Identify which cell holds the provided text, then report its (x, y) central coordinate. 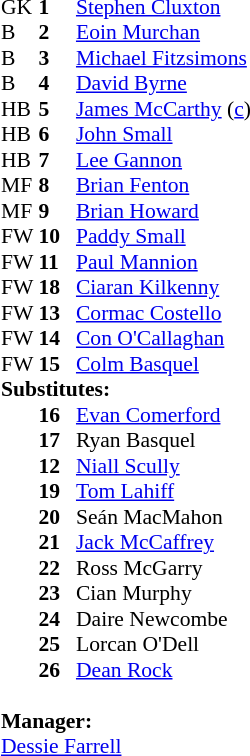
6 (57, 135)
2 (57, 33)
13 (57, 313)
23 (57, 593)
16 (57, 415)
18 (57, 287)
11 (57, 262)
4 (57, 83)
15 (57, 364)
19 (57, 491)
26 (57, 670)
21 (57, 543)
22 (57, 568)
3 (57, 58)
25 (57, 645)
9 (57, 211)
24 (57, 619)
8 (57, 185)
7 (57, 160)
20 (57, 517)
10 (57, 237)
17 (57, 441)
12 (57, 466)
14 (57, 339)
5 (57, 109)
